Return (X, Y) of the center of cell containing provided text 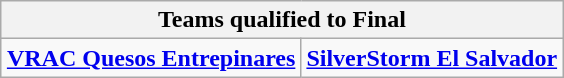
SilverStorm El Salvador (432, 58)
Teams qualified to Final (282, 20)
VRAC Quesos Entrepinares (151, 58)
